From the cell containing the given text, extract its center point as (x, y) coordinate. 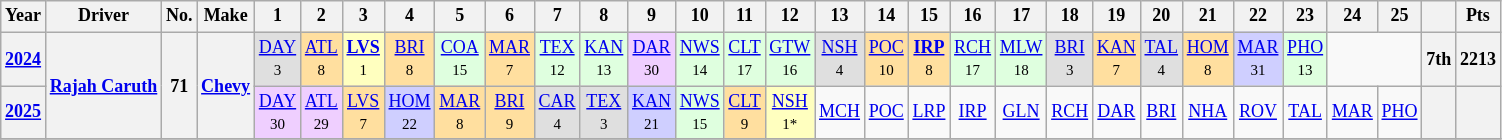
22 (1258, 16)
TEX 12 (557, 59)
MAR7 (510, 59)
KAN7 (1116, 59)
NSH4 (840, 59)
20 (1161, 16)
MCH (840, 113)
24 (1352, 16)
POC (886, 113)
9 (652, 16)
DAR30 (652, 59)
HOM22 (410, 113)
14 (886, 16)
PHO13 (1306, 59)
16 (973, 16)
8 (604, 16)
DAY30 (277, 113)
GTW16 (790, 59)
2213 (1478, 59)
Make (226, 16)
12 (790, 16)
NWS14 (700, 59)
LVS7 (363, 113)
BRI8 (410, 59)
Year (24, 16)
25 (1400, 16)
4 (410, 16)
Chevy (226, 86)
6 (510, 16)
COA15 (460, 59)
17 (1020, 16)
2025 (24, 113)
MAR (1352, 113)
RCH (1070, 113)
HOM8 (1208, 59)
KAN21 (652, 113)
TEX3 (604, 113)
Rajah Caruth (103, 86)
Driver (103, 16)
2024 (24, 59)
18 (1070, 16)
DAY3 (277, 59)
TAL (1306, 113)
DAR (1116, 113)
RCH17 (973, 59)
MAR8 (460, 113)
21 (1208, 16)
ROV (1258, 113)
CAR4 (557, 113)
BRI3 (1070, 59)
2 (321, 16)
1 (277, 16)
IRP8 (929, 59)
13 (840, 16)
LRP (929, 113)
KAN13 (604, 59)
NSH1* (790, 113)
3 (363, 16)
5 (460, 16)
LVS1 (363, 59)
CLT17 (744, 59)
POC10 (886, 59)
BRI (1161, 113)
BRI9 (510, 113)
No. (180, 16)
CLT9 (744, 113)
MAR31 (1258, 59)
11 (744, 16)
10 (700, 16)
7 (557, 16)
PHO (1400, 113)
TAL4 (1161, 59)
ATL 8 (321, 59)
ATL29 (321, 113)
Pts (1478, 16)
23 (1306, 16)
GLN (1020, 113)
MLW18 (1020, 59)
19 (1116, 16)
7th (1439, 59)
NWS15 (700, 113)
IRP (973, 113)
15 (929, 16)
NHA (1208, 113)
71 (180, 86)
